Detect which cell encompasses the target text, then output its [X, Y] center coordinate. 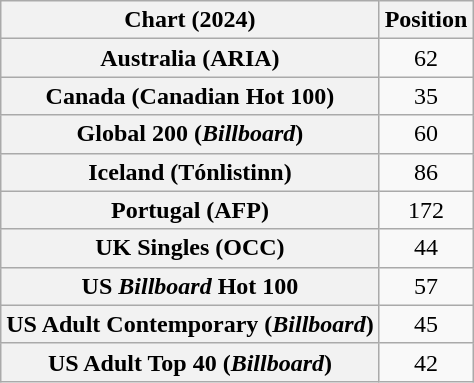
86 [426, 172]
Canada (Canadian Hot 100) [190, 96]
45 [426, 324]
44 [426, 248]
US Billboard Hot 100 [190, 286]
35 [426, 96]
42 [426, 362]
60 [426, 134]
Chart (2024) [190, 20]
62 [426, 58]
Portugal (AFP) [190, 210]
Australia (ARIA) [190, 58]
UK Singles (OCC) [190, 248]
US Adult Top 40 (Billboard) [190, 362]
Iceland (Tónlistinn) [190, 172]
Position [426, 20]
US Adult Contemporary (Billboard) [190, 324]
Global 200 (Billboard) [190, 134]
57 [426, 286]
172 [426, 210]
